Detect which cell encompasses the target text, then output its (x, y) center coordinate. 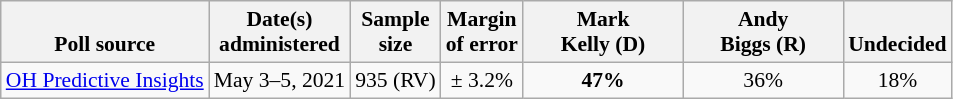
AndyBiggs (R) (763, 32)
Date(s)administered (280, 32)
MarkKelly (D) (603, 32)
OH Predictive Insights (105, 80)
18% (897, 80)
935 (RV) (396, 80)
36% (763, 80)
47% (603, 80)
Undecided (897, 32)
May 3–5, 2021 (280, 80)
Poll source (105, 32)
Samplesize (396, 32)
± 3.2% (482, 80)
Marginof error (482, 32)
